Provide the (x, y) coordinate of the cell's center where the given text is located.  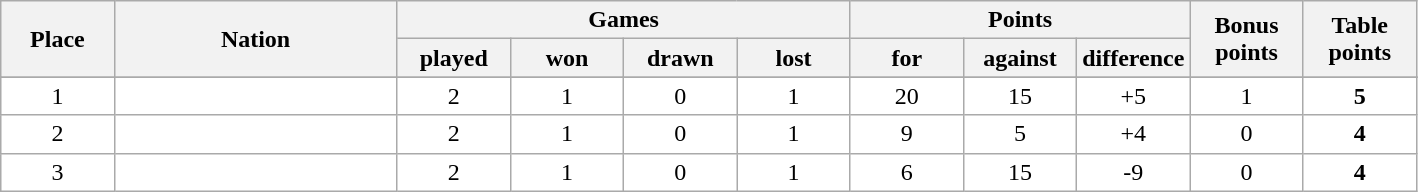
played (454, 58)
Bonuspoints (1246, 39)
Points (1020, 20)
drawn (680, 58)
lost (794, 58)
against (1020, 58)
for (906, 58)
+4 (1134, 134)
+5 (1134, 96)
difference (1134, 58)
3 (58, 172)
won (566, 58)
Tablepoints (1360, 39)
20 (906, 96)
Place (58, 39)
6 (906, 172)
Games (624, 20)
Nation (256, 39)
-9 (1134, 172)
9 (906, 134)
